Detect which cell encompasses the target text, then output its [X, Y] center coordinate. 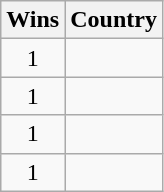
Country [114, 20]
Wins [33, 20]
